Search for the cell housing the specified text and yield its [x, y] center coordinate. 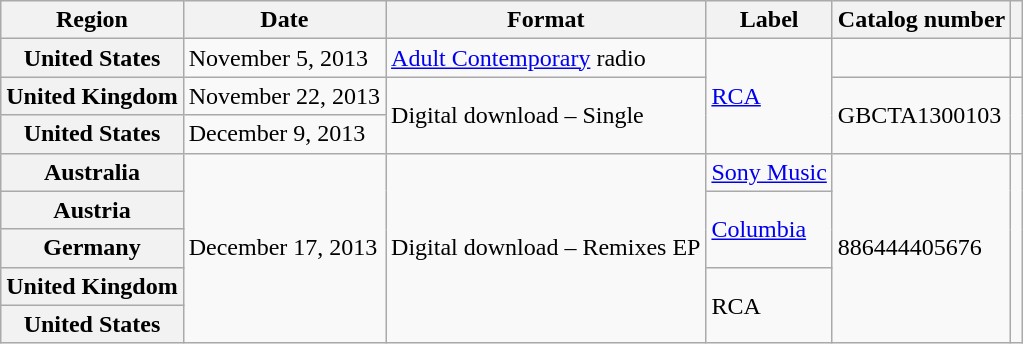
Sony Music [769, 172]
November 22, 2013 [284, 96]
GBCTA1300103 [921, 115]
Adult Contemporary radio [546, 58]
Austria [92, 210]
Australia [92, 172]
Columbia [769, 229]
December 9, 2013 [284, 134]
Digital download – Single [546, 115]
Label [769, 20]
Date [284, 20]
December 17, 2013 [284, 248]
Digital download – Remixes EP [546, 248]
Region [92, 20]
Catalog number [921, 20]
Germany [92, 248]
Format [546, 20]
886444405676 [921, 248]
November 5, 2013 [284, 58]
